Detect which cell encompasses the target text, then output its [X, Y] center coordinate. 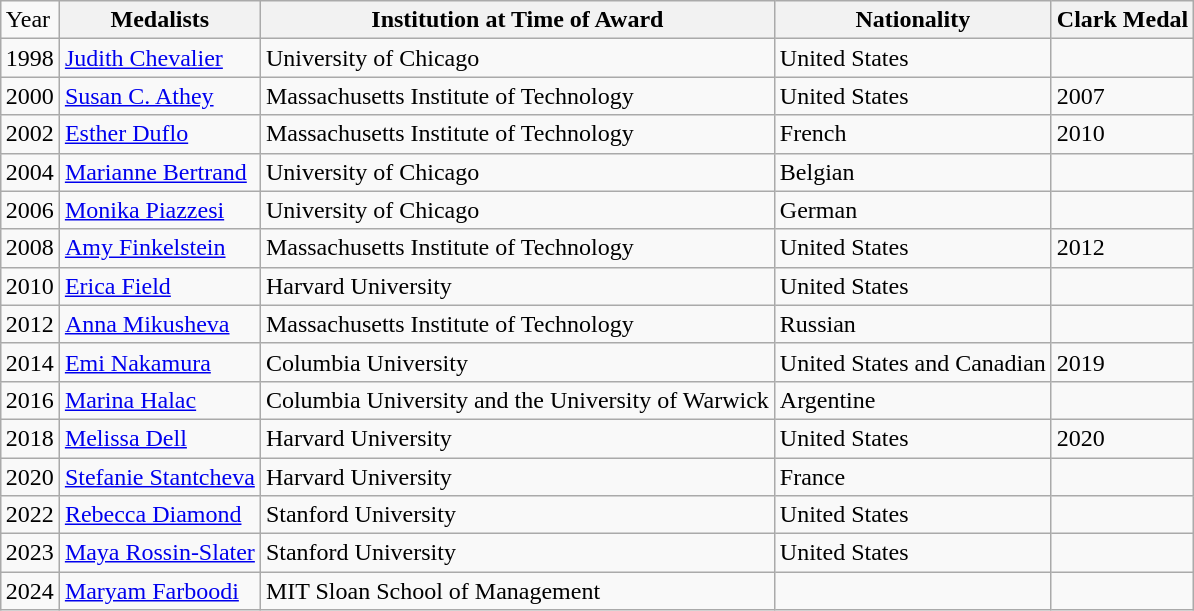
2018 [30, 438]
Esther Duflo [160, 134]
Year [30, 20]
French [912, 134]
Clark Medal [1122, 20]
2002 [30, 134]
Russian [912, 324]
2024 [30, 591]
2008 [30, 248]
Argentine [912, 400]
Medalists [160, 20]
United States and Canadian [912, 362]
Emi Nakamura [160, 362]
Amy Finkelstein [160, 248]
2023 [30, 553]
Belgian [912, 172]
2019 [1122, 362]
1998 [30, 58]
Marina Halac [160, 400]
Rebecca Diamond [160, 515]
Melissa Dell [160, 438]
Anna Mikusheva [160, 324]
2022 [30, 515]
Erica Field [160, 286]
France [912, 477]
Monika Piazzesi [160, 210]
Marianne Bertrand [160, 172]
Judith Chevalier [160, 58]
Maya Rossin-Slater [160, 553]
2014 [30, 362]
MIT Sloan School of Management [517, 591]
2004 [30, 172]
Susan C. Athey [160, 96]
German [912, 210]
Stefanie Stantcheva [160, 477]
Columbia University [517, 362]
Maryam Farboodi [160, 591]
Nationality [912, 20]
2006 [30, 210]
Institution at Time of Award [517, 20]
2007 [1122, 96]
Columbia University and the University of Warwick [517, 400]
2016 [30, 400]
2000 [30, 96]
